Extract the [X, Y] coordinate from the center of the cell holding the provided text.  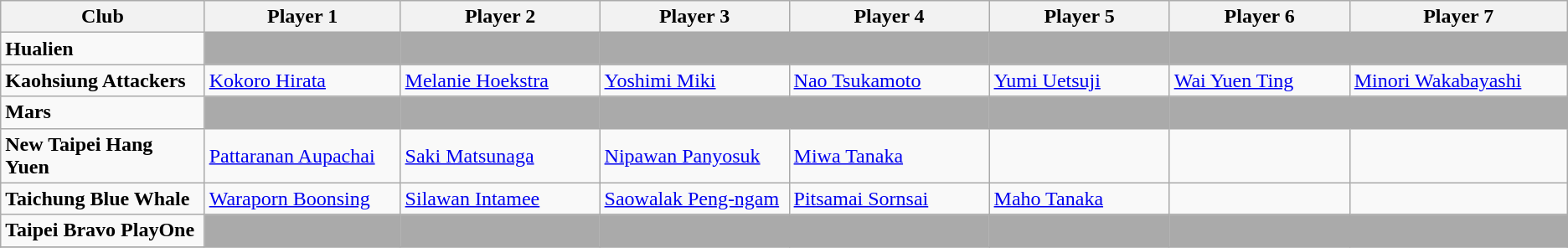
Player 6 [1260, 17]
Silawan Intamee [500, 199]
Pitsamai Sornsai [890, 199]
Taipei Bravo PlayOne [102, 230]
Pattaranan Aupachai [302, 156]
Minori Wakabayashi [1458, 80]
New Taipei Hang Yuen [102, 156]
Club [102, 17]
Player 5 [1079, 17]
Maho Tanaka [1079, 199]
Nipawan Panyosuk [694, 156]
Player 4 [890, 17]
Hualien [102, 49]
Nao Tsukamoto [890, 80]
Taichung Blue Whale [102, 199]
Player 7 [1458, 17]
Player 2 [500, 17]
Player 3 [694, 17]
Mars [102, 112]
Player 1 [302, 17]
Melanie Hoekstra [500, 80]
Saowalak Peng-ngam [694, 199]
Saki Matsunaga [500, 156]
Miwa Tanaka [890, 156]
Yoshimi Miki [694, 80]
Wai Yuen Ting [1260, 80]
Yumi Uetsuji [1079, 80]
Waraporn Boonsing [302, 199]
Kaohsiung Attackers [102, 80]
Kokoro Hirata [302, 80]
